Search for the cell housing the specified text and yield its (x, y) center coordinate. 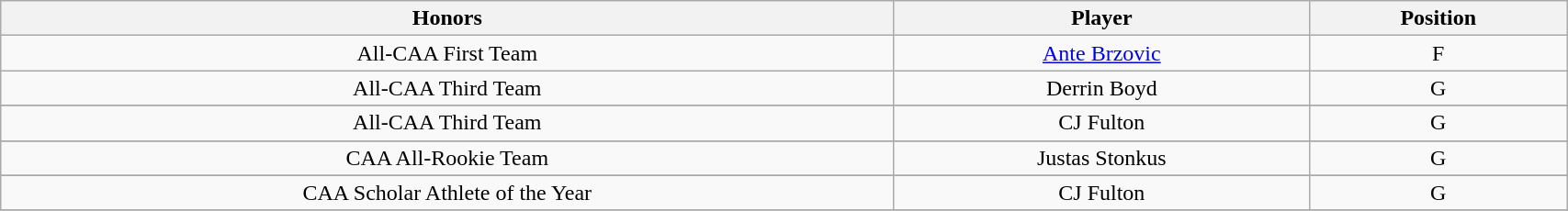
Derrin Boyd (1102, 88)
Justas Stonkus (1102, 158)
Player (1102, 18)
Position (1438, 18)
Ante Brzovic (1102, 53)
All-CAA First Team (447, 53)
CAA All-Rookie Team (447, 158)
F (1438, 53)
CAA Scholar Athlete of the Year (447, 193)
Honors (447, 18)
